Detect which cell encompasses the target text, then output its [X, Y] center coordinate. 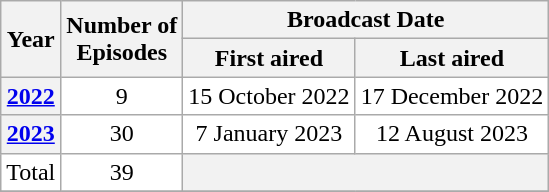
2022 [31, 96]
15 October 2022 [269, 96]
39 [122, 172]
Broadcast Date [366, 20]
9 [122, 96]
7 January 2023 [269, 134]
First aired [269, 58]
Number ofEpisodes [122, 39]
Year [31, 39]
Last aired [452, 58]
Total [31, 172]
30 [122, 134]
17 December 2022 [452, 96]
2023 [31, 134]
12 August 2023 [452, 134]
